Determine the [X, Y] coordinate at the center of the cell enclosing the given text.  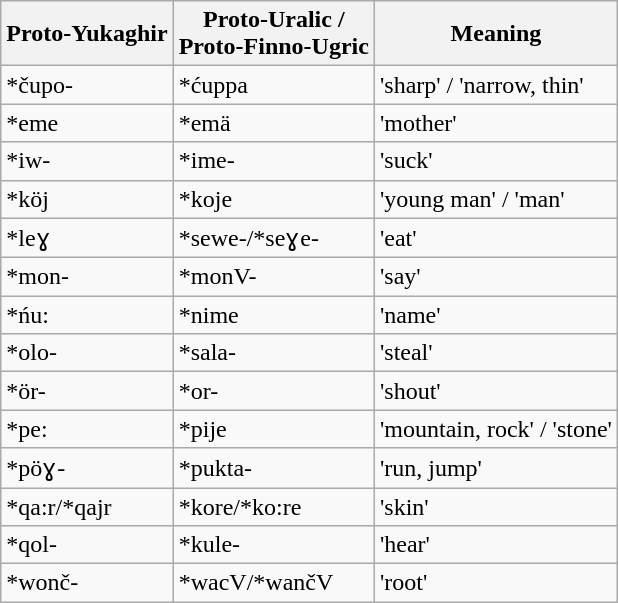
'hear' [496, 545]
'skin' [496, 507]
Proto-Yukaghir [87, 34]
*qol- [87, 545]
*iw- [87, 161]
*pije [274, 429]
*or- [274, 391]
*mon- [87, 277]
'mother' [496, 123]
*leɣ [87, 238]
'run, jump' [496, 468]
'mountain, rock' / 'stone' [496, 429]
*kore/*ko:re [274, 507]
*köj [87, 199]
*olo- [87, 353]
*ime- [274, 161]
'young man' / 'man' [496, 199]
*kule- [274, 545]
'name' [496, 315]
*sala- [274, 353]
*sewe-/*seɣe- [274, 238]
'sharp' / 'narrow, thin' [496, 85]
*emä [274, 123]
'eat' [496, 238]
*nime [274, 315]
'say' [496, 277]
*ör- [87, 391]
'root' [496, 583]
'steal' [496, 353]
*ńu: [87, 315]
*monV- [274, 277]
*wacV/*wančV [274, 583]
'shout' [496, 391]
*qa:r/*qajr [87, 507]
*pukta- [274, 468]
*wonč- [87, 583]
*pöɣ- [87, 468]
*čupo- [87, 85]
*ćuppa [274, 85]
*eme [87, 123]
Meaning [496, 34]
Proto-Uralic /Proto-Finno-Ugric [274, 34]
'suck' [496, 161]
*koje [274, 199]
*pe: [87, 429]
